Search for the cell housing the specified text and yield its [X, Y] center coordinate. 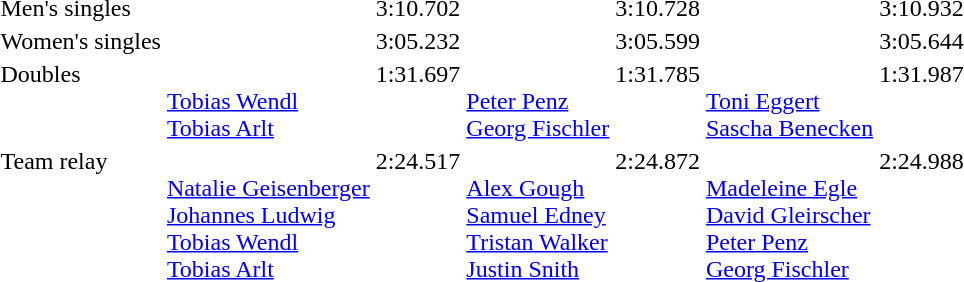
1:31.697 [418, 101]
Peter PenzGeorg Fischler [538, 101]
Toni EggertSascha Benecken [789, 101]
1:31.785 [658, 101]
Tobias WendlTobias Arlt [268, 101]
3:05.599 [658, 41]
3:05.232 [418, 41]
